Find where the given text appears and provide that cell's center as [x, y] coordinate. 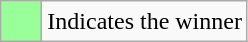
Indicates the winner [145, 22]
